Determine the [x, y] coordinate at the center of the cell enclosing the given text.  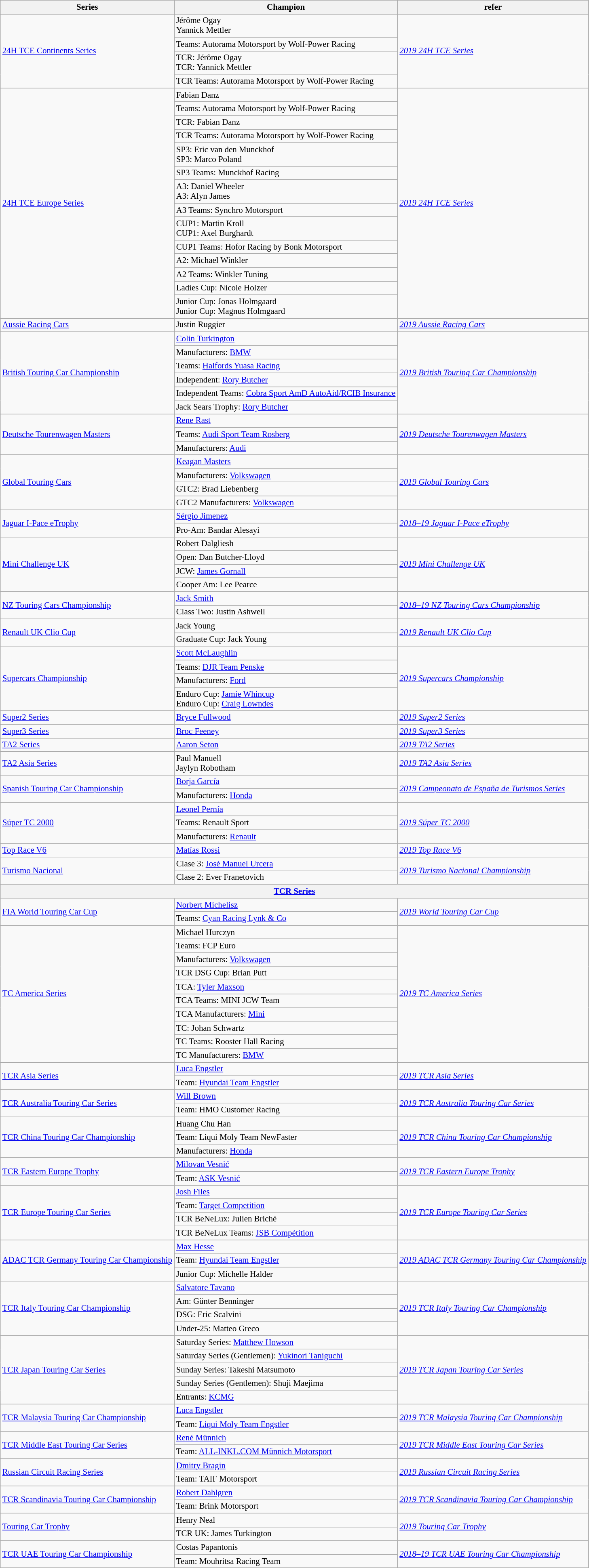
Norbert Michelisz [286, 905]
Jack Smith [286, 599]
Super2 Series [87, 717]
2019 Deutsche Tourenwagen Masters [493, 435]
TCR Europe Touring Car Series [87, 1213]
Súper TC 2000 [87, 823]
TCR: Fabian Danz [286, 122]
Graduate Cup: Jack Young [286, 639]
2019 TCR Eastern Europe Trophy [493, 1171]
TCR Series [294, 891]
2019 TCR Asia Series [493, 1076]
CUP1 Teams: Hofor Racing by Bonk Motorsport [286, 247]
2019 ADAC TCR Germany Touring Car Championship [493, 1260]
2018–19 TCR UAE Touring Car Championship [493, 1554]
A2: Michael Winkler [286, 261]
Jaguar I-Pace eTrophy [87, 523]
TCR BeNeLux: Julien Briché [286, 1219]
TCR DSG Cup: Brian Putt [286, 973]
Salvatore Tavano [286, 1288]
TA2 Asia Series [87, 763]
Sunday Series: Takeshi Matsumoto [286, 1370]
A2 Teams: Winkler Tuning [286, 274]
Team: Liqui Moly Team Engstler [286, 1424]
Keagan Masters [286, 462]
Pro-Am: Bandar Alesayi [286, 530]
Super3 Series [87, 731]
Independent: Rory Butcher [286, 380]
2019 TA2 Series [493, 745]
Open: Dan Butcher-Lloyd [286, 557]
Robert Dalgliesh [286, 544]
Teams: Halfords Yuasa Racing [286, 366]
Cooper Am: Lee Pearce [286, 585]
TC America Series [87, 994]
Josh Files [286, 1192]
Junior Cup: Michelle Halder [286, 1274]
Henry Neal [286, 1520]
2018–19 Jaguar I-Pace eTrophy [493, 523]
FIA World Touring Car Cup [87, 912]
Manufacturers: Ford [286, 681]
Am: Günter Benninger [286, 1301]
Matías Rossi [286, 850]
TCA: Tyler Maxson [286, 987]
2019 TCR Malaysia Touring Car Championship [493, 1418]
Bryce Fullwood [286, 717]
Clase 3: José Manuel Urcera [286, 864]
Series [87, 7]
Saturday Series: Matthew Howson [286, 1342]
Will Brown [286, 1096]
Teams: DJR Team Penske [286, 667]
Global Touring Cars [87, 482]
Max Hesse [286, 1246]
2019 Súper TC 2000 [493, 823]
Independent Teams: Cobra Sport AmD AutoAid/RCIB Insurance [286, 393]
TCR BeNeLux Teams: JSB Compétition [286, 1233]
Teams: FCP Euro [286, 946]
Manufacturers: Audi [286, 448]
TCR Middle East Touring Car Series [87, 1445]
2019 Global Touring Cars [493, 482]
Michael Hurczyn [286, 932]
TCR Japan Touring Car Series [87, 1369]
TCA Manufacturers: Mini [286, 1014]
Champion [286, 7]
Touring Car Trophy [87, 1527]
GTC2 Manufacturers: Volkswagen [286, 503]
24H TCE Continents Series [87, 51]
Russian Circuit Racing Series [87, 1472]
TC: Johan Schwartz [286, 1028]
Team: Mouhritsa Racing Team [286, 1561]
Sunday Series (Gentlemen): Shuji Maejima [286, 1383]
Milovan Vesnić [286, 1164]
2019 TC America Series [493, 994]
Jack Sears Trophy: Rory Butcher [286, 407]
TCR Eastern Europe Trophy [87, 1171]
24H TCE Europe Series [87, 203]
A3: Daniel WheelerA3: Alyn James [286, 191]
DSG: Eric Scalvini [286, 1315]
Manufacturers: BMW [286, 352]
Justin Ruggier [286, 325]
refer [493, 7]
2019 TCR China Touring Car Championship [493, 1137]
2019 Russian Circuit Racing Series [493, 1472]
Saturday Series (Gentlemen): Yukinori Taniguchi [286, 1356]
A3 Teams: Synchro Motorsport [286, 210]
Scott McLaughlin [286, 653]
2019 Supercars Championship [493, 679]
Jack Young [286, 626]
Broc Feeney [286, 731]
TCR Scandinavia Touring Car Championship [87, 1500]
SP3: Eric van den MunckhofSP3: Marco Poland [286, 154]
2019 Campeonato de España de Turismos Series [493, 789]
2018–19 NZ Touring Cars Championship [493, 605]
Jérôme Ogay Yannick Mettler [286, 25]
Ladies Cup: Nicole Holzer [286, 288]
2019 TCR Middle East Touring Car Series [493, 1445]
2019 TA2 Asia Series [493, 763]
GTC2: Brad Liebenberg [286, 489]
Team: ALL-INKL.COM Münnich Motorsport [286, 1452]
Team: ASK Vesnić [286, 1178]
Manufacturers: Renault [286, 837]
2019 Super2 Series [493, 717]
TCR UK: James Turkington [286, 1534]
Colin Turkington [286, 339]
TCA Teams: MINI JCW Team [286, 1000]
Turismo Nacional [87, 871]
Clase 2: Ever Franetovich [286, 878]
2019 Top Race V6 [493, 850]
Mini Challenge UK [87, 564]
Enduro Cup: Jamie WhincupEnduro Cup: Craig Lowndes [286, 699]
Huang Chu Han [286, 1124]
Dmitry Bragin [286, 1465]
TCR Australia Touring Car Series [87, 1103]
TCR Asia Series [87, 1076]
Supercars Championship [87, 679]
TCR Malaysia Touring Car Championship [87, 1418]
2019 TCR Italy Touring Car Championship [493, 1308]
Top Race V6 [87, 850]
Teams: Audi Sport Team Rosberg [286, 434]
2019 Turismo Nacional Championship [493, 871]
2019 Mini Challenge UK [493, 564]
Borja García [286, 782]
Renault UK Clio Cup [87, 633]
Teams: Cyan Racing Lynk & Co [286, 919]
Teams: Renault Sport [286, 823]
SP3 Teams: Munckhof Racing [286, 173]
Rene Rast [286, 421]
Aaron Seton [286, 745]
JCW: James Gornall [286, 571]
Deutsche Tourenwagen Masters [87, 435]
Leonel Pernía [286, 809]
TC Teams: Rooster Hall Racing [286, 1042]
2019 Renault UK Clio Cup [493, 633]
Junior Cup: Jonas HolmgaardJunior Cup: Magnus Holmgaard [286, 307]
Aussie Racing Cars [87, 325]
Team: Brink Motorsport [286, 1506]
Class Two: Justin Ashwell [286, 612]
2019 Aussie Racing Cars [493, 325]
2019 Touring Car Trophy [493, 1527]
2019 TCR Japan Touring Car Series [493, 1369]
ADAC TCR Germany Touring Car Championship [87, 1260]
TC Manufacturers: BMW [286, 1055]
TCR UAE Touring Car Championship [87, 1554]
Entrants: KCMG [286, 1397]
Spanish Touring Car Championship [87, 789]
TCR Italy Touring Car Championship [87, 1308]
2019 TCR Europe Touring Car Series [493, 1213]
2019 TCR Australia Touring Car Series [493, 1103]
TCR: Jérôme OgayTCR: Yannick Mettler [286, 63]
Under-25: Matteo Greco [286, 1328]
René Münnich [286, 1438]
Team: Target Competition [286, 1206]
British Touring Car Championship [87, 373]
CUP1: Martin KrollCUP1: Axel Burghardt [286, 229]
Costas Papantonis [286, 1547]
2019 TCR Scandinavia Touring Car Championship [493, 1500]
Team: Liqui Moly Team NewFaster [286, 1137]
Fabian Danz [286, 95]
Paul Manuell Jaylyn Robotham [286, 763]
Sérgio Jimenez [286, 517]
2019 Super3 Series [493, 731]
Team: TAIF Motorsport [286, 1479]
Robert Dahlgren [286, 1493]
TCR China Touring Car Championship [87, 1137]
2019 British Touring Car Championship [493, 373]
NZ Touring Cars Championship [87, 605]
TA2 Series [87, 745]
Team: HMO Customer Racing [286, 1110]
2019 World Touring Car Cup [493, 912]
